From the cell containing the given text, extract its center point as (X, Y) coordinate. 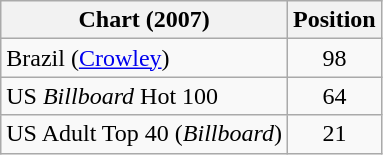
Brazil (Crowley) (144, 58)
Position (335, 20)
98 (335, 58)
US Adult Top 40 (Billboard) (144, 134)
64 (335, 96)
21 (335, 134)
US Billboard Hot 100 (144, 96)
Chart (2007) (144, 20)
